Determine the (X, Y) coordinate at the center of the cell enclosing the given text.  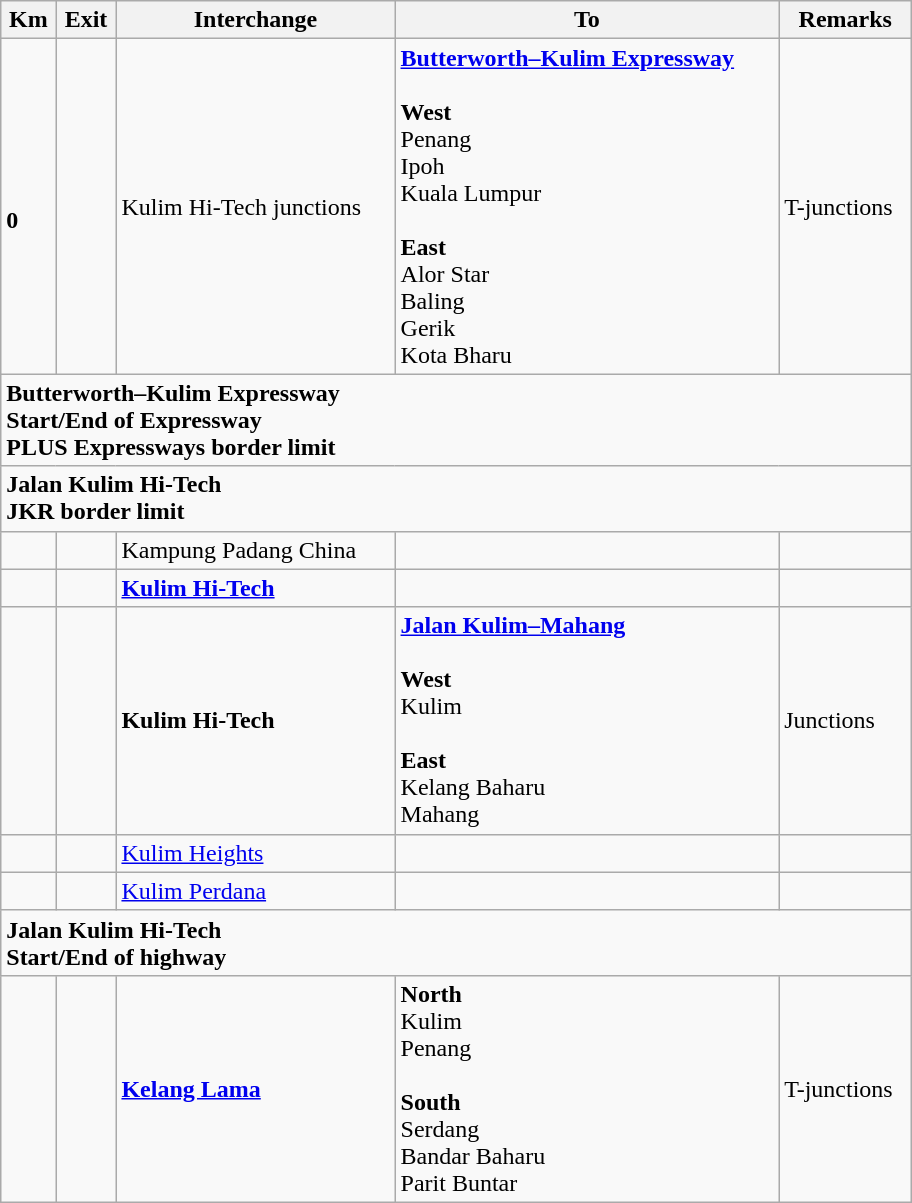
Jalan Kulim Hi-TechJKR border limit (456, 498)
Kulim Heights (256, 853)
Jalan Kulim–MahangWestKulimEastKelang BaharuMahang (587, 720)
Exit (86, 20)
North Kulim PenangSouth Serdang Bandar Baharu Parit Buntar (587, 1088)
Kulim Hi-Tech junctions (256, 206)
0 (28, 206)
Interchange (256, 20)
To (587, 20)
Remarks (846, 20)
Junctions (846, 720)
Kelang Lama (256, 1088)
Kampung Padang China (256, 550)
Butterworth–Kulim ExpresswayStart/End of ExpresswayPLUS Expressways border limit (456, 420)
Km (28, 20)
Jalan Kulim Hi-TechStart/End of highway (456, 942)
Kulim Perdana (256, 891)
Butterworth–Kulim ExpresswayWestPenangIpohKuala LumpurEastAlor StarBalingGerikKota Bharu (587, 206)
